Identify which cell holds the provided text, then report its (X, Y) central coordinate. 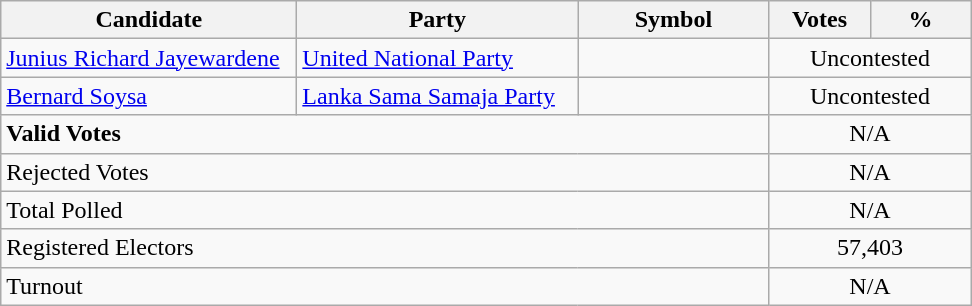
Party (438, 20)
Votes (820, 20)
Rejected Votes (385, 172)
% (920, 20)
Lanka Sama Samaja Party (438, 96)
Symbol (674, 20)
Junius Richard Jayewardene (149, 58)
Bernard Soysa (149, 96)
United National Party (438, 58)
Turnout (385, 286)
57,403 (870, 248)
Registered Electors (385, 248)
Total Polled (385, 210)
Candidate (149, 20)
Valid Votes (385, 134)
